For the text-containing cell, return its midpoint in [x, y] coordinate format. 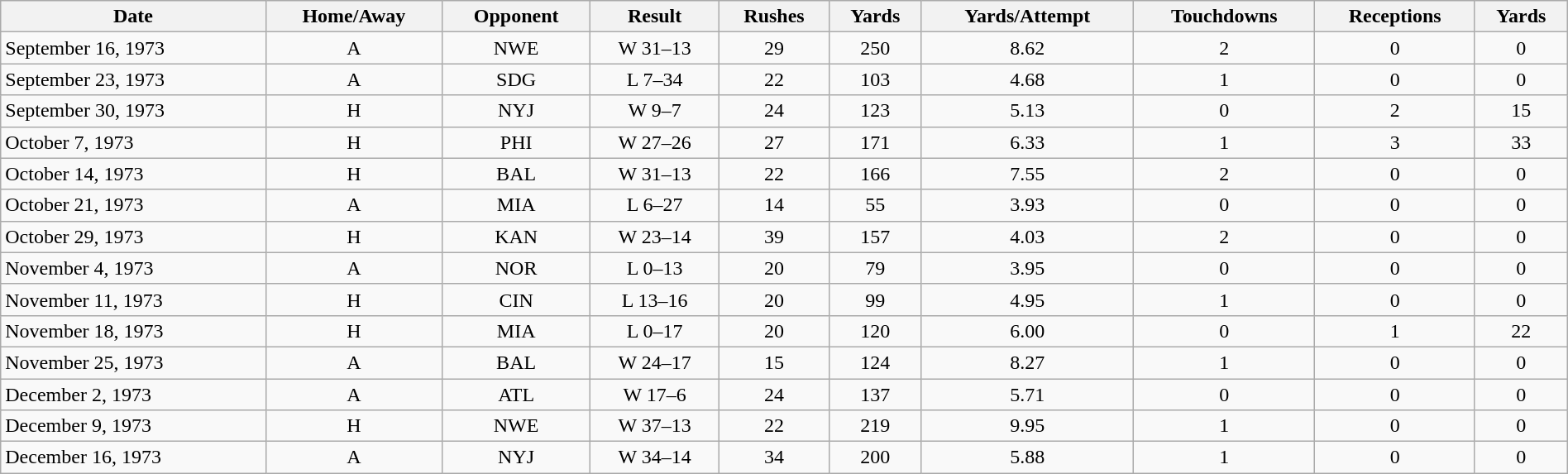
250 [875, 48]
Receptions [1394, 17]
PHI [516, 142]
November 4, 1973 [133, 268]
4.95 [1027, 299]
W 23–14 [655, 237]
L 7–34 [655, 79]
October 7, 1973 [133, 142]
December 9, 1973 [133, 426]
W 9–7 [655, 111]
Touchdowns [1224, 17]
14 [774, 205]
200 [875, 457]
W 24–17 [655, 362]
Home/Away [354, 17]
Date [133, 17]
9.95 [1027, 426]
Result [655, 17]
W 17–6 [655, 395]
120 [875, 331]
October 29, 1973 [133, 237]
55 [875, 205]
Yards/Attempt [1027, 17]
December 16, 1973 [133, 457]
W 34–14 [655, 457]
6.33 [1027, 142]
8.62 [1027, 48]
CIN [516, 299]
34 [774, 457]
5.13 [1027, 111]
W 37–13 [655, 426]
September 16, 1973 [133, 48]
November 11, 1973 [133, 299]
NOR [516, 268]
166 [875, 174]
L 0–13 [655, 268]
KAN [516, 237]
ATL [516, 395]
123 [875, 111]
7.55 [1027, 174]
157 [875, 237]
L 13–16 [655, 299]
3.93 [1027, 205]
Rushes [774, 17]
September 23, 1973 [133, 79]
137 [875, 395]
8.27 [1027, 362]
6.00 [1027, 331]
SDG [516, 79]
5.71 [1027, 395]
September 30, 1973 [133, 111]
October 21, 1973 [133, 205]
4.68 [1027, 79]
124 [875, 362]
5.88 [1027, 457]
27 [774, 142]
December 2, 1973 [133, 395]
39 [774, 237]
33 [1521, 142]
L 6–27 [655, 205]
4.03 [1027, 237]
Opponent [516, 17]
219 [875, 426]
29 [774, 48]
79 [875, 268]
99 [875, 299]
3.95 [1027, 268]
W 27–26 [655, 142]
103 [875, 79]
L 0–17 [655, 331]
November 18, 1973 [133, 331]
171 [875, 142]
3 [1394, 142]
November 25, 1973 [133, 362]
October 14, 1973 [133, 174]
